Identify which cell holds the provided text, then report its [X, Y] central coordinate. 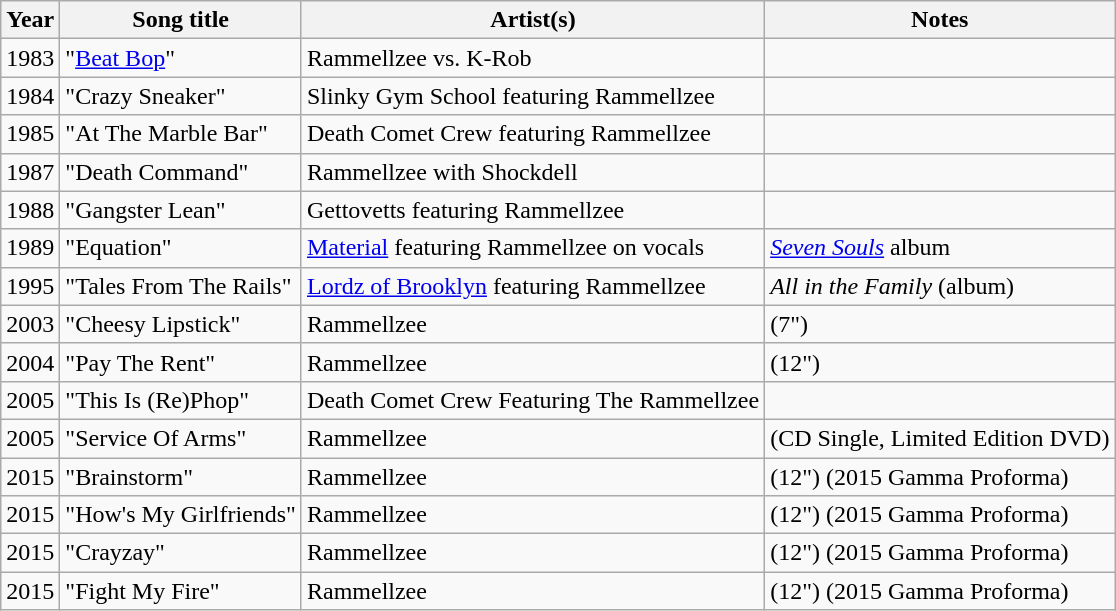
Seven Souls album [940, 248]
(CD Single, Limited Edition DVD) [940, 438]
Gettovetts featuring Rammellzee [532, 210]
1983 [30, 58]
"Gangster Lean" [181, 210]
"This Is (Re)Phop" [181, 400]
1985 [30, 134]
1995 [30, 286]
Rammellzee vs. K-Rob [532, 58]
Song title [181, 20]
"Tales From The Rails" [181, 286]
Lordz of Brooklyn featuring Rammellzee [532, 286]
(12") [940, 362]
2004 [30, 362]
"Cheesy Lipstick" [181, 324]
"Fight My Fire" [181, 591]
1987 [30, 172]
(7") [940, 324]
Death Comet Crew featuring Rammellzee [532, 134]
Artist(s) [532, 20]
All in the Family (album) [940, 286]
1989 [30, 248]
Material featuring Rammellzee on vocals [532, 248]
"Service Of Arms" [181, 438]
Rammellzee with Shockdell [532, 172]
Slinky Gym School featuring Rammellzee [532, 96]
"How's My Girlfriends" [181, 515]
1984 [30, 96]
"Crayzay" [181, 553]
"Equation" [181, 248]
Year [30, 20]
Death Comet Crew Featuring The Rammellzee [532, 400]
"Crazy Sneaker" [181, 96]
"Pay The Rent" [181, 362]
Notes [940, 20]
"Beat Bop" [181, 58]
1988 [30, 210]
"Death Command" [181, 172]
"At The Marble Bar" [181, 134]
2003 [30, 324]
"Brainstorm" [181, 477]
